Scan for the cell matching the given text and deliver its (x, y) coordinate at center. 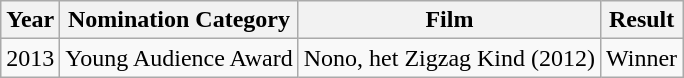
Nono, het Zigzag Kind (2012) (449, 58)
Film (449, 20)
Year (30, 20)
Young Audience Award (179, 58)
2013 (30, 58)
Result (642, 20)
Winner (642, 58)
Nomination Category (179, 20)
